Provide the (X, Y) coordinate of the cell's center where the given text is located.  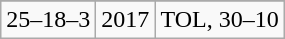
25–18–3 (48, 20)
TOL, 30–10 (220, 20)
2017 (126, 20)
